Search for the cell housing the specified text and yield its [X, Y] center coordinate. 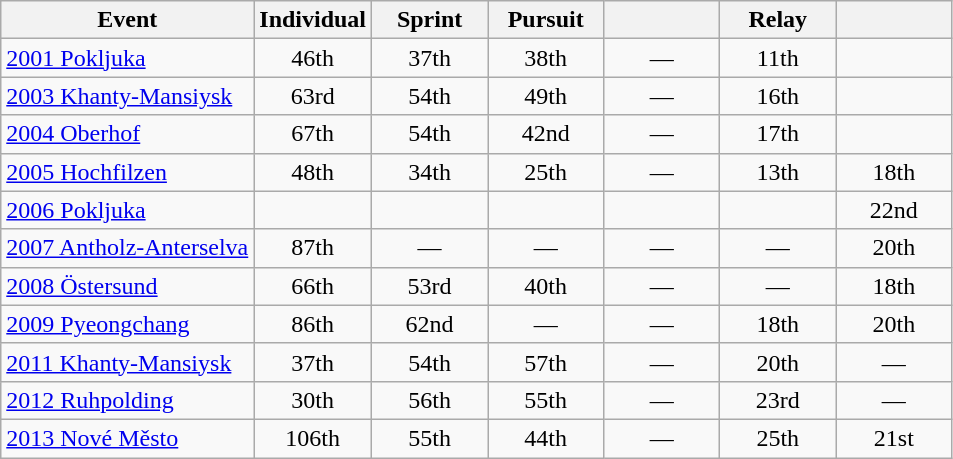
2006 Pokljuka [128, 210]
48th [313, 172]
62nd [430, 324]
21st [894, 438]
38th [546, 58]
2011 Khanty-Mansiysk [128, 362]
66th [313, 286]
Pursuit [546, 20]
44th [546, 438]
57th [546, 362]
56th [430, 400]
Sprint [430, 20]
2007 Antholz-Anterselva [128, 248]
49th [546, 96]
2004 Oberhof [128, 134]
22nd [894, 210]
63rd [313, 96]
87th [313, 248]
2013 Nové Město [128, 438]
2008 Östersund [128, 286]
67th [313, 134]
2009 Pyeongchang [128, 324]
23rd [778, 400]
106th [313, 438]
2005 Hochfilzen [128, 172]
Event [128, 20]
Individual [313, 20]
34th [430, 172]
40th [546, 286]
86th [313, 324]
30th [313, 400]
16th [778, 96]
2012 Ruhpolding [128, 400]
2003 Khanty-Mansiysk [128, 96]
53rd [430, 286]
2001 Pokljuka [128, 58]
46th [313, 58]
13th [778, 172]
Relay [778, 20]
42nd [546, 134]
11th [778, 58]
17th [778, 134]
